Locate the cell with the specified text and output its [x, y] center coordinate. 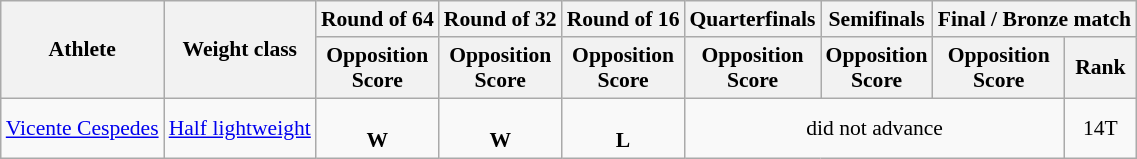
Half lightweight [240, 128]
L [624, 128]
Semifinals [877, 19]
Round of 64 [378, 19]
Weight class [240, 50]
14T [1100, 128]
Round of 32 [500, 19]
Rank [1100, 68]
Athlete [82, 50]
Quarterfinals [753, 19]
Final / Bronze match [1034, 19]
did not advance [875, 128]
Round of 16 [624, 19]
Vicente Cespedes [82, 128]
